From the cell containing the given text, extract its center point as [x, y] coordinate. 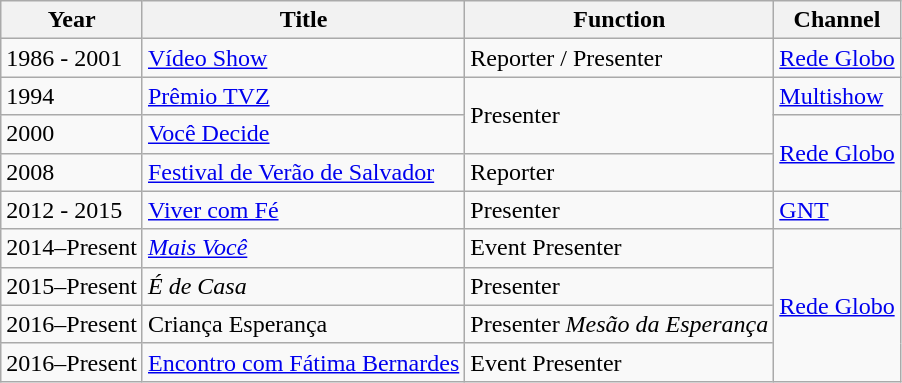
Viver com Fé [303, 210]
2012 - 2015 [72, 210]
2008 [72, 172]
Title [303, 20]
1994 [72, 96]
Vídeo Show [303, 58]
Criança Esperança [303, 324]
Presenter Mesão da Esperança [620, 324]
2015–Present [72, 286]
Year [72, 20]
Function [620, 20]
Festival de Verão de Salvador [303, 172]
Reporter / Presenter [620, 58]
2000 [72, 134]
GNT [837, 210]
Channel [837, 20]
2014–Present [72, 248]
É de Casa [303, 286]
Você Decide [303, 134]
Multishow [837, 96]
Prêmio TVZ [303, 96]
1986 - 2001 [72, 58]
Mais Você [303, 248]
Encontro com Fátima Bernardes [303, 362]
Reporter [620, 172]
